Search for the cell housing the specified text and yield its [x, y] center coordinate. 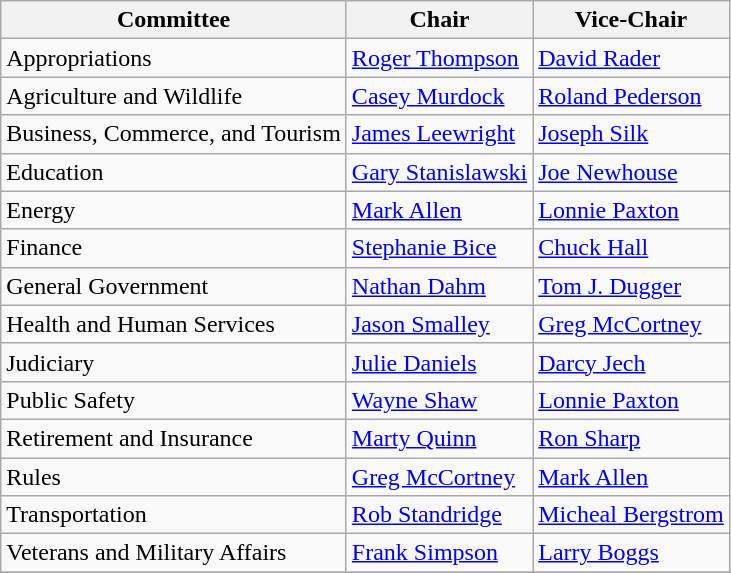
Business, Commerce, and Tourism [174, 134]
Julie Daniels [439, 362]
Judiciary [174, 362]
Roger Thompson [439, 58]
Micheal Bergstrom [632, 515]
Transportation [174, 515]
Veterans and Military Affairs [174, 553]
Finance [174, 248]
Ron Sharp [632, 438]
Education [174, 172]
Rob Standridge [439, 515]
Appropriations [174, 58]
David Rader [632, 58]
Frank Simpson [439, 553]
Stephanie Bice [439, 248]
Darcy Jech [632, 362]
Jason Smalley [439, 324]
Public Safety [174, 400]
Nathan Dahm [439, 286]
Committee [174, 20]
Joseph Silk [632, 134]
Roland Pederson [632, 96]
James Leewright [439, 134]
Energy [174, 210]
General Government [174, 286]
Joe Newhouse [632, 172]
Wayne Shaw [439, 400]
Tom J. Dugger [632, 286]
Casey Murdock [439, 96]
Agriculture and Wildlife [174, 96]
Chair [439, 20]
Rules [174, 477]
Gary Stanislawski [439, 172]
Retirement and Insurance [174, 438]
Vice-Chair [632, 20]
Health and Human Services [174, 324]
Larry Boggs [632, 553]
Marty Quinn [439, 438]
Chuck Hall [632, 248]
